Detect which cell encompasses the target text, then output its (X, Y) center coordinate. 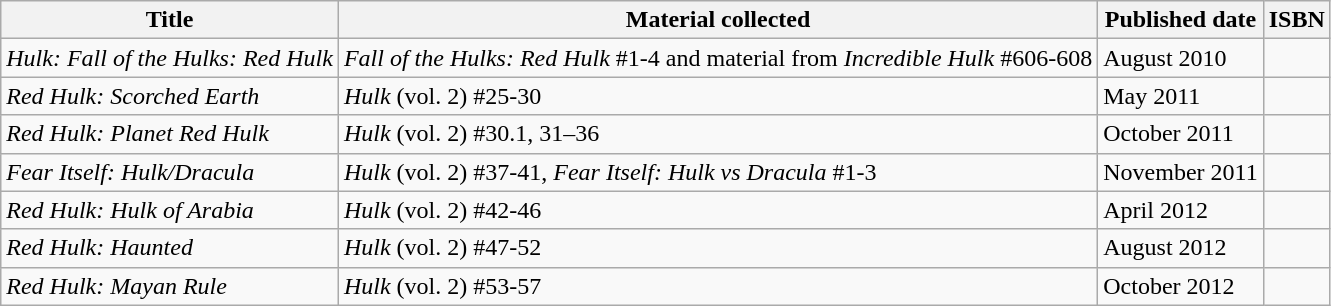
Fall of the Hulks: Red Hulk #1-4 and material from Incredible Hulk #606-608 (718, 58)
Hulk (vol. 2) #37-41, Fear Itself: Hulk vs Dracula #1-3 (718, 172)
Hulk (vol. 2) #25-30 (718, 96)
November 2011 (1180, 172)
Fear Itself: Hulk/Dracula (170, 172)
August 2012 (1180, 248)
Published date (1180, 20)
August 2010 (1180, 58)
ISBN (1296, 20)
Material collected (718, 20)
Red Hulk: Mayan Rule (170, 286)
Hulk: Fall of the Hulks: Red Hulk (170, 58)
May 2011 (1180, 96)
Red Hulk: Planet Red Hulk (170, 134)
Red Hulk: Haunted (170, 248)
October 2012 (1180, 286)
October 2011 (1180, 134)
Red Hulk: Hulk of Arabia (170, 210)
Title (170, 20)
Red Hulk: Scorched Earth (170, 96)
Hulk (vol. 2) #53-57 (718, 286)
April 2012 (1180, 210)
Hulk (vol. 2) #47-52 (718, 248)
Hulk (vol. 2) #42-46 (718, 210)
Hulk (vol. 2) #30.1, 31–36 (718, 134)
